Locate the cell with the specified text and output its [X, Y] center coordinate. 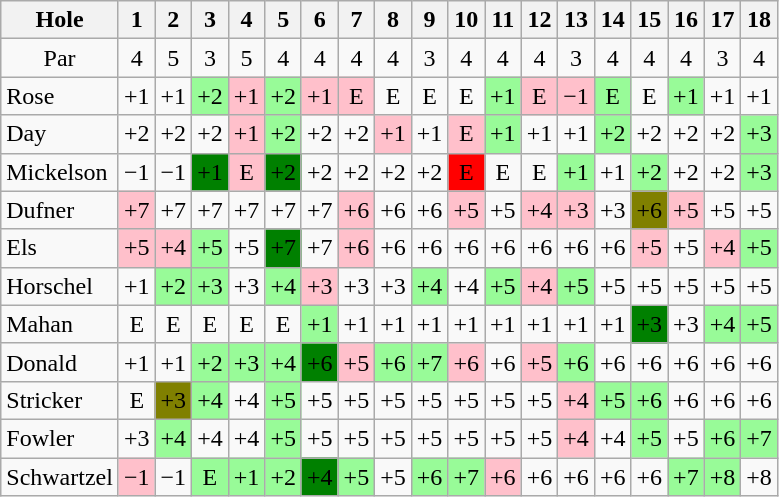
Horschel [60, 286]
10 [466, 20]
Mahan [60, 324]
12 [540, 20]
Schwartzel [60, 477]
Stricker [60, 400]
8 [394, 20]
Dufner [60, 210]
Els [60, 248]
17 [722, 20]
Mickelson [60, 172]
Donald [60, 362]
9 [430, 20]
16 [686, 20]
11 [504, 20]
6 [320, 20]
15 [650, 20]
2 [174, 20]
Hole [60, 20]
Day [60, 134]
14 [612, 20]
7 [356, 20]
1 [136, 20]
Par [60, 58]
Fowler [60, 438]
13 [576, 20]
Rose [60, 96]
18 [760, 20]
